Find where the given text appears and provide that cell's center as [x, y] coordinate. 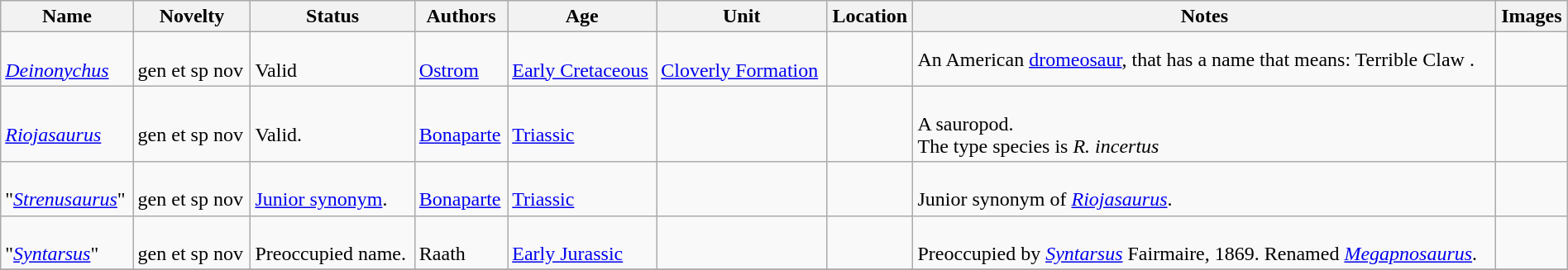
An American dromeosaur, that has a name that means: Terrible Claw . [1204, 59]
Images [1532, 17]
Notes [1204, 17]
"Strenusaurus" [67, 188]
Deinonychus [67, 59]
Early Cretaceous [582, 59]
Valid [332, 59]
Age [582, 17]
A sauropod.The type species is R. incertus [1204, 124]
Riojasaurus [67, 124]
Raath [461, 243]
Location [870, 17]
Novelty [192, 17]
Status [332, 17]
Preoccupied name. [332, 243]
"Syntarsus" [67, 243]
Preoccupied by Syntarsus Fairmaire, 1869. Renamed Megapnosaurus. [1204, 243]
Junior synonym. [332, 188]
Name [67, 17]
Cloverly Formation [742, 59]
Early Jurassic [582, 243]
Ostrom [461, 59]
Unit [742, 17]
Valid. [332, 124]
Authors [461, 17]
Junior synonym of Riojasaurus. [1204, 188]
